Provide the (x, y) coordinate of the cell's center where the given text is located.  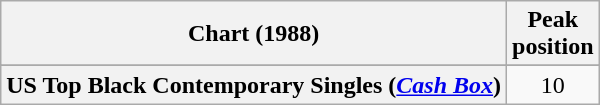
Peakposition (553, 34)
10 (553, 85)
Chart (1988) (254, 34)
US Top Black Contemporary Singles (Cash Box) (254, 85)
